Find where the given text appears and provide that cell's center as [x, y] coordinate. 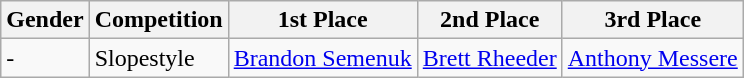
3rd Place [652, 20]
Slopestyle [158, 58]
Competition [158, 20]
- [45, 58]
Brandon Semenuk [322, 58]
Brett Rheeder [490, 58]
1st Place [322, 20]
Anthony Messere [652, 58]
Gender [45, 20]
2nd Place [490, 20]
